From the cell containing the given text, extract its center point as [X, Y] coordinate. 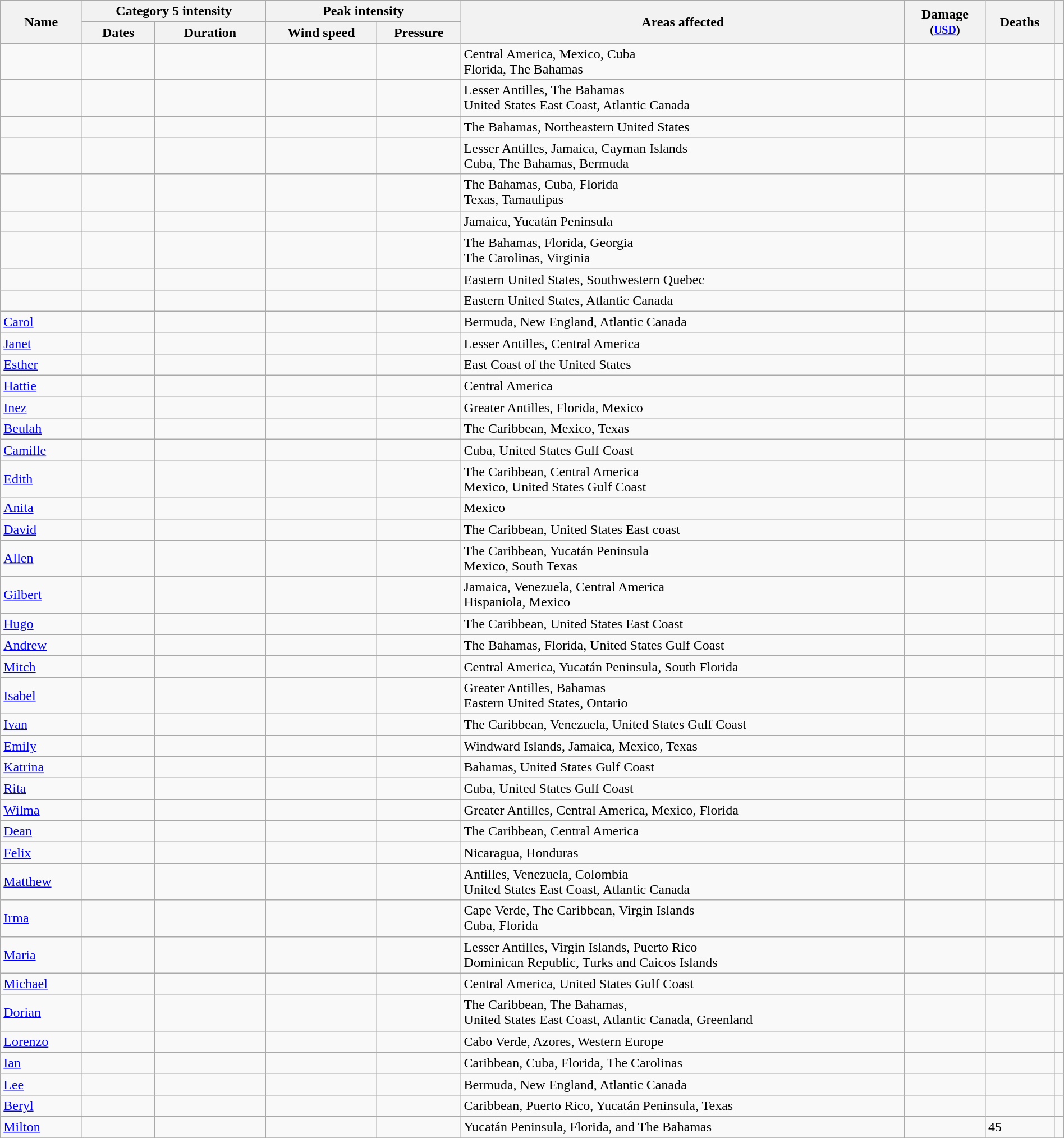
Mexico [682, 508]
Areas affected [682, 22]
Yucatán Peninsula, Florida, and The Bahamas [682, 1127]
The Caribbean, Yucatán PeninsulaMexico, South Texas [682, 558]
Dates [118, 33]
Katrina [42, 767]
Inez [42, 408]
Deaths [1019, 22]
The Caribbean, Venezuela, United States Gulf Coast [682, 724]
Caribbean, Puerto Rico, Yucatán Peninsula, Texas [682, 1105]
Mitch [42, 666]
Dorian [42, 1013]
The Caribbean, Central America [682, 831]
Greater Antilles, Central America, Mexico, Florida [682, 810]
Esther [42, 365]
Andrew [42, 645]
Pressure [419, 33]
East Coast of the United States [682, 365]
Central America, Yucatán Peninsula, South Florida [682, 666]
The Bahamas, Florida, United States Gulf Coast [682, 645]
Maria [42, 954]
Dean [42, 831]
The Caribbean, The Bahamas,United States East Coast, Atlantic Canada, Greenland [682, 1013]
Rita [42, 789]
Eastern United States, Southwestern Quebec [682, 279]
Central America, United States Gulf Coast [682, 984]
Lesser Antilles, Central America [682, 343]
The Caribbean, United States East Coast [682, 624]
Irma [42, 918]
Jamaica, Venezuela, Central AmericaHispaniola, Mexico [682, 595]
Lee [42, 1084]
Duration [210, 33]
Isabel [42, 695]
Cabo Verde, Azores, Western Europe [682, 1041]
Central America [682, 386]
The Caribbean, Central AmericaMexico, United States Gulf Coast [682, 479]
Windward Islands, Jamaica, Mexico, Texas [682, 746]
Carol [42, 322]
Nicaragua, Honduras [682, 853]
The Caribbean, United States East coast [682, 529]
Wind speed [322, 33]
Central America, Mexico, CubaFlorida, The Bahamas [682, 62]
The Bahamas, Florida, GeorgiaThe Carolinas, Virginia [682, 250]
Beulah [42, 429]
Michael [42, 984]
Lesser Antilles, Jamaica, Cayman IslandsCuba, The Bahamas, Bermuda [682, 156]
Damage(USD) [945, 22]
Camille [42, 450]
Allen [42, 558]
Lesser Antilles, Virgin Islands, Puerto RicoDominican Republic, Turks and Caicos Islands [682, 954]
Gilbert [42, 595]
Lesser Antilles, The BahamasUnited States East Coast, Atlantic Canada [682, 98]
Beryl [42, 1105]
Cape Verde, The Caribbean, Virgin IslandsCuba, Florida [682, 918]
Hugo [42, 624]
The Bahamas, Cuba, FloridaTexas, Tamaulipas [682, 192]
Edith [42, 479]
Eastern United States, Atlantic Canada [682, 300]
Emily [42, 746]
Greater Antilles, Florida, Mexico [682, 408]
Caribbean, Cuba, Florida, The Carolinas [682, 1063]
Antilles, Venezuela, ColombiaUnited States East Coast, Atlantic Canada [682, 881]
The Caribbean, Mexico, Texas [682, 429]
Janet [42, 343]
Hattie [42, 386]
Jamaica, Yucatán Peninsula [682, 221]
The Bahamas, Northeastern United States [682, 127]
Lorenzo [42, 1041]
Milton [42, 1127]
Felix [42, 853]
Matthew [42, 881]
Anita [42, 508]
Ian [42, 1063]
Bahamas, United States Gulf Coast [682, 767]
Ivan [42, 724]
45 [1019, 1127]
Greater Antilles, BahamasEastern United States, Ontario [682, 695]
Name [42, 22]
Wilma [42, 810]
Category 5 intensity [174, 11]
Peak intensity [364, 11]
David [42, 529]
